For the text-containing cell, return its midpoint in (X, Y) coordinate format. 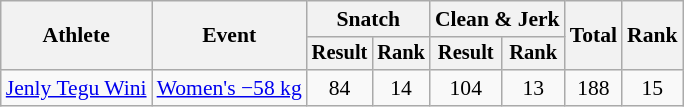
14 (401, 88)
Event (230, 36)
104 (466, 88)
Jenly Tegu Wini (76, 88)
Snatch (368, 19)
84 (340, 88)
15 (652, 88)
Athlete (76, 36)
Total (594, 36)
Women's −58 kg (230, 88)
13 (534, 88)
188 (594, 88)
Clean & Jerk (498, 19)
